Locate the cell with the specified text and output its [X, Y] center coordinate. 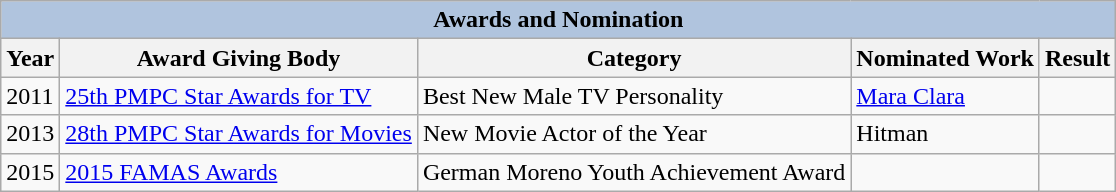
German Moreno Youth Achievement Award [634, 172]
New Movie Actor of the Year [634, 134]
Award Giving Body [239, 58]
2011 [30, 96]
Year [30, 58]
25th PMPC Star Awards for TV [239, 96]
Result [1077, 58]
2013 [30, 134]
28th PMPC Star Awards for Movies [239, 134]
2015 FAMAS Awards [239, 172]
Nominated Work [946, 58]
Mara Clara [946, 96]
Awards and Nomination [558, 20]
Hitman [946, 134]
Best New Male TV Personality [634, 96]
2015 [30, 172]
Category [634, 58]
